Find where the given text appears and provide that cell's center as [x, y] coordinate. 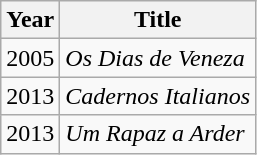
Um Rapaz a Arder [158, 134]
2005 [30, 58]
Title [158, 20]
Os Dias de Veneza [158, 58]
Year [30, 20]
Cadernos Italianos [158, 96]
